From the cell containing the given text, extract its center point as [X, Y] coordinate. 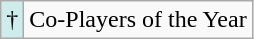
Co-Players of the Year [138, 20]
† [12, 20]
